From the cell containing the given text, extract its center point as (X, Y) coordinate. 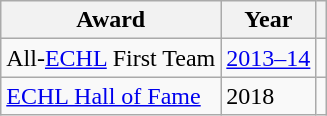
ECHL Hall of Fame (111, 96)
2018 (268, 96)
2013–14 (268, 58)
All-ECHL First Team (111, 58)
Award (111, 20)
Year (268, 20)
